Capture the cell that displays the provided text and extract its [X, Y] central coordinate. 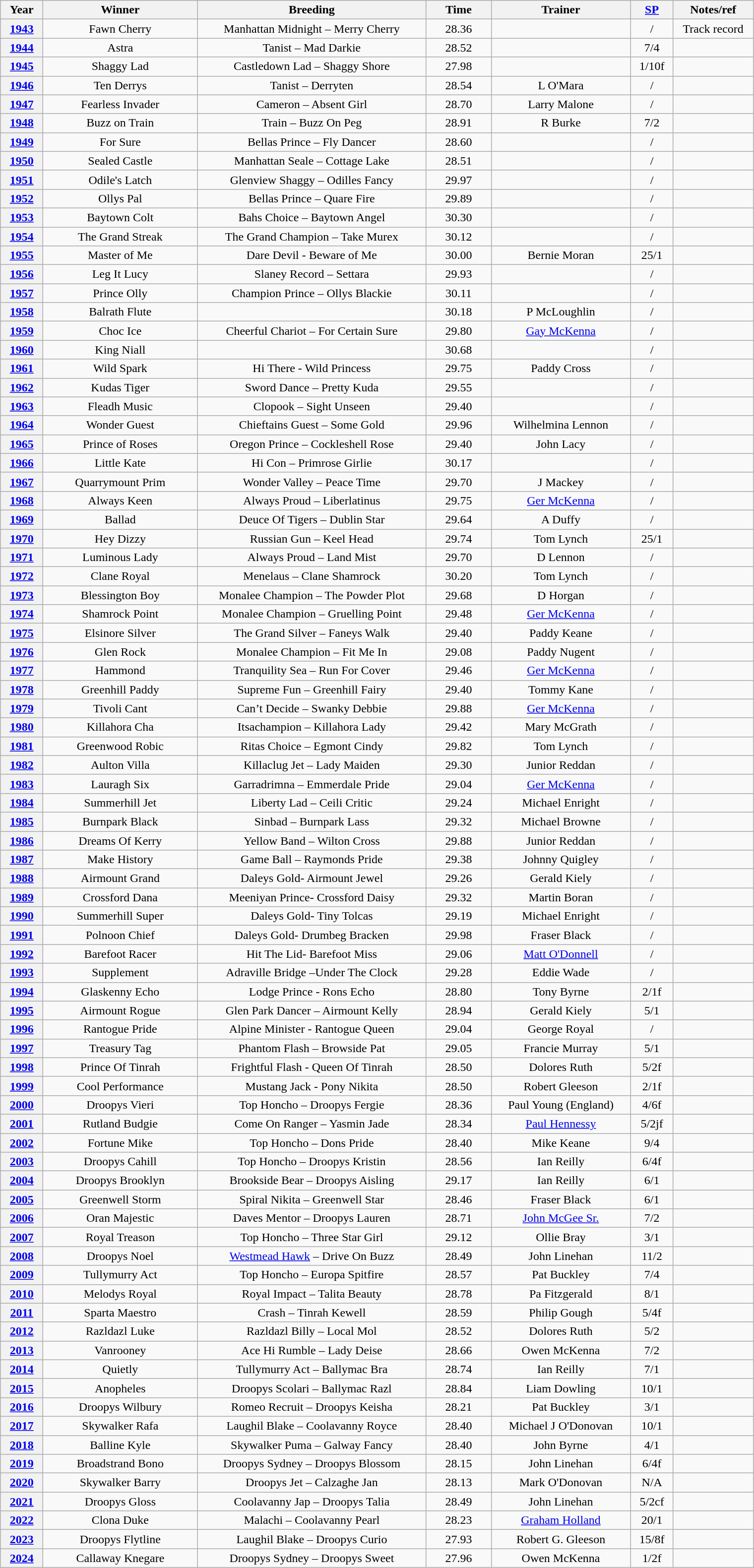
Choc Ice [120, 331]
Balline Kyle [120, 1445]
Razldazl Billy – Local Mol [312, 1331]
30.00 [458, 255]
Philip Gough [561, 1313]
Fawn Cherry [120, 29]
Droopys Vieri [120, 1105]
4/6f [652, 1105]
Monalee Champion – Gruelling Point [312, 614]
28.57 [458, 1275]
Ollys Pal [120, 198]
28.15 [458, 1464]
1993 [22, 973]
4/1 [652, 1445]
Killahora Cha [120, 727]
29.46 [458, 671]
1/2f [652, 1558]
Droopys Sydney – Droopys Blossom [312, 1464]
The Grand Silver – Faneys Walk [312, 633]
Baytown Colt [120, 217]
1991 [22, 935]
1953 [22, 217]
1950 [22, 161]
Spiral Nikita – Greenwell Star [312, 1199]
Tommy Kane [561, 690]
John McGee Sr. [561, 1218]
George Royal [561, 1029]
1986 [22, 841]
Quarrymount Prim [120, 482]
Make History [120, 860]
2024 [22, 1558]
1977 [22, 671]
Cameron – Absent Girl [312, 104]
Trainer [561, 10]
D Lennon [561, 558]
1964 [22, 425]
Broadstrand Bono [120, 1464]
29.38 [458, 860]
Top Honcho – Droopys Fergie [312, 1105]
Tony Byrne [561, 992]
Robert Gleeson [561, 1086]
The Grand Streak [120, 237]
1983 [22, 784]
1963 [22, 406]
Deuce Of Tigers – Dublin Star [312, 519]
Westmead Hawk – Drive On Buzz [312, 1256]
Paul Hennessy [561, 1124]
27.93 [458, 1539]
Clona Duke [120, 1520]
29.97 [458, 180]
Cool Performance [120, 1086]
2005 [22, 1199]
28.60 [458, 142]
Mike Keane [561, 1142]
Prince Of Tinrah [120, 1067]
29.06 [458, 954]
Game Ball – Raymonds Pride [312, 860]
2021 [22, 1502]
29.12 [458, 1237]
29.93 [458, 274]
L O'Mara [561, 85]
Skywalker Barry [120, 1483]
Skywalker Puma – Galway Fancy [312, 1445]
5/2f [652, 1067]
1999 [22, 1086]
Garradrimna – Emmerdale Pride [312, 784]
1978 [22, 690]
1996 [22, 1029]
Prince of Roses [120, 444]
1961 [22, 369]
Melodys Royal [120, 1294]
Ollie Bray [561, 1237]
Year [22, 10]
D Horgan [561, 595]
Glen Park Dancer – Airmount Kelly [312, 1010]
Dare Devil - Beware of Me [312, 255]
1946 [22, 85]
Barefoot Racer [120, 954]
1968 [22, 501]
Fleadh Music [120, 406]
2000 [22, 1105]
Droopys Flytline [120, 1539]
Time [458, 10]
28.34 [458, 1124]
Daleys Gold- Drumbeg Bracken [312, 935]
Frightful Flash - Queen Of Tinrah [312, 1067]
29.17 [458, 1181]
Liam Dowling [561, 1388]
Always Proud – Liberlatinus [312, 501]
Tullymurry Act – Ballymac Bra [312, 1369]
Glaskenny Echo [120, 992]
For Sure [120, 142]
Meeniyan Prince- Crossford Daisy [312, 897]
John Byrne [561, 1445]
1997 [22, 1048]
15/8f [652, 1539]
Droopys Jet – Calzaghe Jan [312, 1483]
Graham Holland [561, 1520]
11/2 [652, 1256]
Odile's Latch [120, 180]
Itsachampion – Killahora Lady [312, 727]
1984 [22, 803]
2002 [22, 1142]
2010 [22, 1294]
28.71 [458, 1218]
Always Proud – Land Mist [312, 558]
Ritas Choice – Egmont Cindy [312, 746]
29.82 [458, 746]
Martin Boran [561, 897]
2015 [22, 1388]
Greenwood Robic [120, 746]
Buzz on Train [120, 123]
2019 [22, 1464]
28.70 [458, 104]
Francie Murray [561, 1048]
1972 [22, 576]
1960 [22, 350]
Droopys Scolari – Ballymac Razl [312, 1388]
Hi There - Wild Princess [312, 369]
Romeo Recruit – Droopys Keisha [312, 1407]
Hi Con – Primrose Girlie [312, 463]
29.19 [458, 916]
30.12 [458, 237]
Droopys Brooklyn [120, 1181]
Robert G. Gleeson [561, 1539]
20/1 [652, 1520]
29.48 [458, 614]
Glen Rock [120, 652]
1971 [22, 558]
Crossford Dana [120, 897]
Clane Royal [120, 576]
Bellas Prince – Quare Fire [312, 198]
2003 [22, 1162]
Wonder Valley – Peace Time [312, 482]
2013 [22, 1350]
Oregon Prince – Cockleshell Rose [312, 444]
Royal Treason [120, 1237]
1987 [22, 860]
Tivoli Cant [120, 708]
Cheerful Chariot – For Certain Sure [312, 331]
Tranquility Sea – Run For Cover [312, 671]
29.68 [458, 595]
28.66 [458, 1350]
Little Kate [120, 463]
1992 [22, 954]
Larry Malone [561, 104]
N/A [652, 1483]
29.42 [458, 727]
Supplement [120, 973]
Tanist – Derryten [312, 85]
Train – Buzz On Peg [312, 123]
1990 [22, 916]
Lodge Prince - Rons Echo [312, 992]
Paul Young (England) [561, 1105]
Slaney Record – Settara [312, 274]
2012 [22, 1331]
Summerhill Super [120, 916]
Always Keen [120, 501]
Daleys Gold- Tiny Tolcas [312, 916]
Aulton Villa [120, 765]
Oran Majestic [120, 1218]
1970 [22, 538]
Menelaus – Clane Shamrock [312, 576]
2011 [22, 1313]
Mary McGrath [561, 727]
5/4f [652, 1313]
Top Honcho – Dons Pride [312, 1142]
29.98 [458, 935]
2016 [22, 1407]
Droopys Gloss [120, 1502]
Come On Ranger – Yasmin Jade [312, 1124]
1948 [22, 123]
1949 [22, 142]
30.17 [458, 463]
Michael J O'Donovan [561, 1426]
29.96 [458, 425]
2017 [22, 1426]
Dreams Of Kerry [120, 841]
28.91 [458, 123]
5/2 [652, 1331]
Anopheles [120, 1388]
Adraville Bridge –Under The Clock [312, 973]
2020 [22, 1483]
Wonder Guest [120, 425]
Chieftains Guest – Some Gold [312, 425]
Kudas Tiger [120, 387]
30.11 [458, 293]
1947 [22, 104]
2018 [22, 1445]
Greenwell Storm [120, 1199]
28.94 [458, 1010]
28.13 [458, 1483]
Wilhelmina Lennon [561, 425]
Top Honcho – Europa Spitfire [312, 1275]
29.74 [458, 538]
Coolavanny Jap – Droopys Talia [312, 1502]
29.08 [458, 652]
Prince Olly [120, 293]
Daleys Gold- Airmount Jewel [312, 878]
8/1 [652, 1294]
27.98 [458, 66]
2004 [22, 1181]
Yellow Band – Wilton Cross [312, 841]
Supreme Fun – Greenhill Fairy [312, 690]
1974 [22, 614]
1965 [22, 444]
29.30 [458, 765]
Winner [120, 10]
2008 [22, 1256]
1955 [22, 255]
Russian Gun – Keel Head [312, 538]
2001 [22, 1124]
1989 [22, 897]
Fortune Mike [120, 1142]
29.26 [458, 878]
1951 [22, 180]
Treasury Tag [120, 1048]
5/2jf [652, 1124]
Vanrooney [120, 1350]
2006 [22, 1218]
Monalee Champion – Fit Me In [312, 652]
1998 [22, 1067]
Johnny Quigley [561, 860]
Ace Hi Rumble – Lady Deise [312, 1350]
Malachi – Coolavanny Pearl [312, 1520]
Can’t Decide – Swanky Debbie [312, 708]
1957 [22, 293]
Gay McKenna [561, 331]
Michael Browne [561, 821]
7/1 [652, 1369]
Luminous Lady [120, 558]
2007 [22, 1237]
Notes/ref [713, 10]
Track record [713, 29]
Burnpark Black [120, 821]
Daves Mentor – Droopys Lauren [312, 1218]
Sword Dance – Pretty Kuda [312, 387]
1973 [22, 595]
Sinbad – Burnpark Lass [312, 821]
King Niall [120, 350]
Crash – Tinrah Kewell [312, 1313]
1976 [22, 652]
Airmount Grand [120, 878]
Laughil Blake – Droopys Curio [312, 1539]
Balrath Flute [120, 312]
The Grand Champion – Take Murex [312, 237]
Paddy Cross [561, 369]
1982 [22, 765]
30.18 [458, 312]
Razldazl Luke [120, 1331]
Brookside Bear – Droopys Aisling [312, 1181]
2022 [22, 1520]
Skywalker Rafa [120, 1426]
2014 [22, 1369]
1952 [22, 198]
Glenview Shaggy – Odilles Fancy [312, 180]
Laughil Blake – Coolavanny Royce [312, 1426]
28.80 [458, 992]
1/10f [652, 66]
Blessington Boy [120, 595]
Quietly [120, 1369]
SP [652, 10]
Shamrock Point [120, 614]
Droopys Wilbury [120, 1407]
29.80 [458, 331]
28.59 [458, 1313]
28.23 [458, 1520]
Matt O'Donnell [561, 954]
Ballad [120, 519]
28.51 [458, 161]
Bahs Choice – Baytown Angel [312, 217]
Champion Prince – Ollys Blackie [312, 293]
Droopys Noel [120, 1256]
Rantogue Pride [120, 1029]
Fearless Invader [120, 104]
28.46 [458, 1199]
30.68 [458, 350]
28.21 [458, 1407]
28.56 [458, 1162]
1994 [22, 992]
Manhattan Midnight – Merry Cherry [312, 29]
Droopys Cahill [120, 1162]
Top Honcho – Three Star Girl [312, 1237]
Alpine Minister - Rantogue Queen [312, 1029]
Paddy Nugent [561, 652]
Bellas Prince – Fly Dancer [312, 142]
29.89 [458, 198]
Elsinore Silver [120, 633]
29.05 [458, 1048]
Manhattan Seale – Cottage Lake [312, 161]
1995 [22, 1010]
Royal Impact – Talita Beauty [312, 1294]
Castledown Lad – Shaggy Shore [312, 66]
Lauragh Six [120, 784]
Astra [120, 48]
Pa Fitzgerald [561, 1294]
Polnoon Chief [120, 935]
1979 [22, 708]
1966 [22, 463]
29.55 [458, 387]
1969 [22, 519]
1985 [22, 821]
Phantom Flash – Browside Pat [312, 1048]
1980 [22, 727]
R Burke [561, 123]
Mustang Jack - Pony Nikita [312, 1086]
Hey Dizzy [120, 538]
Summerhill Jet [120, 803]
Airmount Rogue [120, 1010]
Monalee Champion – The Powder Plot [312, 595]
30.20 [458, 576]
29.28 [458, 973]
1944 [22, 48]
1956 [22, 274]
1959 [22, 331]
28.74 [458, 1369]
Hammond [120, 671]
1967 [22, 482]
27.96 [458, 1558]
Sparta Maestro [120, 1313]
1981 [22, 746]
Clopook – Sight Unseen [312, 406]
P McLoughlin [561, 312]
Rutland Budgie [120, 1124]
Top Honcho – Droopys Kristin [312, 1162]
Tullymurry Act [120, 1275]
Ten Derrys [120, 85]
1945 [22, 66]
9/4 [652, 1142]
29.24 [458, 803]
Paddy Keane [561, 633]
2023 [22, 1539]
Eddie Wade [561, 973]
Mark O'Donovan [561, 1483]
Breeding [312, 10]
A Duffy [561, 519]
Leg It Lucy [120, 274]
2009 [22, 1275]
J Mackey [561, 482]
John Lacy [561, 444]
28.78 [458, 1294]
Liberty Lad – Ceili Critic [312, 803]
28.84 [458, 1388]
Master of Me [120, 255]
Tanist – Mad Darkie [312, 48]
1954 [22, 237]
Sealed Castle [120, 161]
1958 [22, 312]
1988 [22, 878]
28.54 [458, 85]
1962 [22, 387]
30.30 [458, 217]
Hit The Lid- Barefoot Miss [312, 954]
1975 [22, 633]
5/2cf [652, 1502]
1943 [22, 29]
29.64 [458, 519]
Greenhill Paddy [120, 690]
Callaway Knegare [120, 1558]
Droopys Sydney – Droopys Sweet [312, 1558]
Killaclug Jet – Lady Maiden [312, 765]
Wild Spark [120, 369]
Bernie Moran [561, 255]
Shaggy Lad [120, 66]
